Pinpoint the cell where the given text exists, returning its (X, Y) midpoint coordinate. 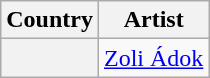
Zoli Ádok (153, 58)
Country (50, 20)
Artist (153, 20)
